Identify which cell holds the provided text, then report its [X, Y] central coordinate. 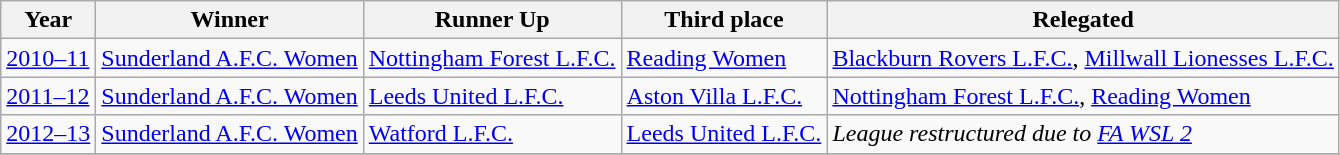
Aston Villa L.F.C. [724, 96]
2012–13 [48, 134]
Runner Up [492, 20]
Year [48, 20]
Nottingham Forest L.F.C. [492, 58]
2010–11 [48, 58]
League restructured due to FA WSL 2 [1084, 134]
Nottingham Forest L.F.C., Reading Women [1084, 96]
Blackburn Rovers L.F.C., Millwall Lionesses L.F.C. [1084, 58]
Relegated [1084, 20]
Reading Women [724, 58]
Winner [230, 20]
Watford L.F.C. [492, 134]
2011–12 [48, 96]
Third place [724, 20]
